Determine the (X, Y) coordinate at the center of the cell enclosing the given text.  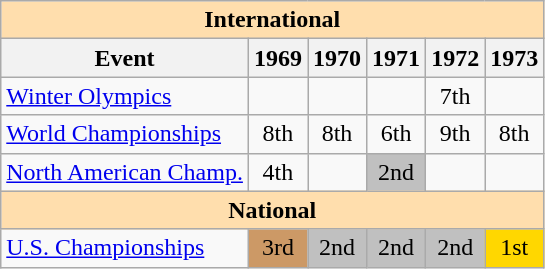
International (272, 20)
1971 (396, 58)
Winter Olympics (125, 96)
7th (456, 96)
1970 (338, 58)
Event (125, 58)
National (272, 210)
3rd (278, 248)
World Championships (125, 134)
4th (278, 172)
U.S. Championships (125, 248)
6th (396, 134)
9th (456, 134)
1969 (278, 58)
1972 (456, 58)
North American Champ. (125, 172)
1973 (514, 58)
1st (514, 248)
